Extract the (x, y) coordinate from the center of the cell holding the provided text.  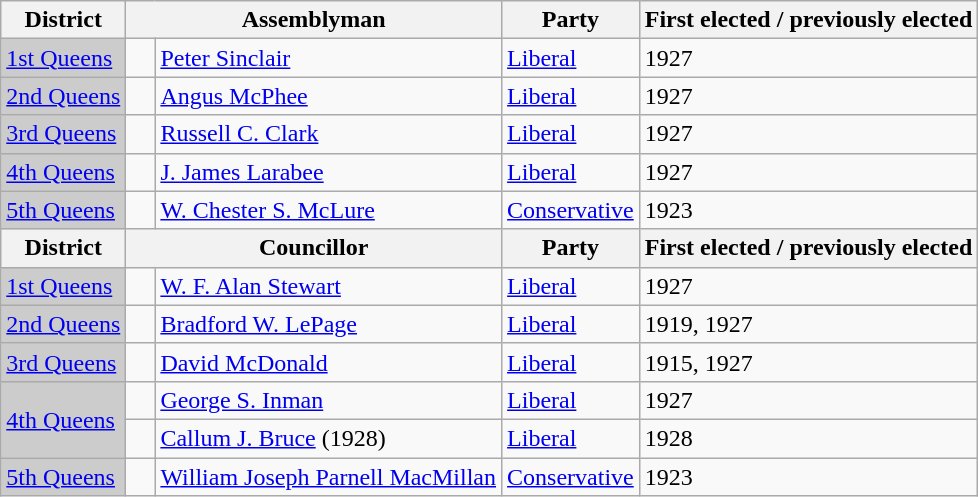
David McDonald (328, 362)
Angus McPhee (328, 96)
Callum J. Bruce (1928) (328, 438)
George S. Inman (328, 400)
J. James Larabee (328, 172)
Councillor (314, 248)
Bradford W. LePage (328, 324)
Peter Sinclair (328, 58)
1915, 1927 (808, 362)
Russell C. Clark (328, 134)
W. Chester S. McLure (328, 210)
1928 (808, 438)
1919, 1927 (808, 324)
William Joseph Parnell MacMillan (328, 477)
Assemblyman (314, 20)
W. F. Alan Stewart (328, 286)
